Scan for the cell matching the given text and deliver its (X, Y) coordinate at center. 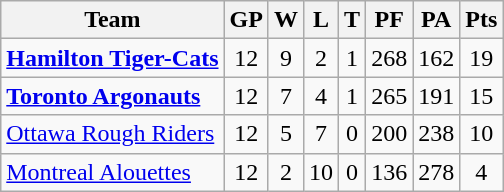
L (320, 20)
19 (482, 58)
Montreal Alouettes (112, 172)
PF (390, 20)
W (286, 20)
Pts (482, 20)
GP (246, 20)
15 (482, 96)
T (352, 20)
265 (390, 96)
9 (286, 58)
136 (390, 172)
162 (436, 58)
PA (436, 20)
Ottawa Rough Riders (112, 134)
278 (436, 172)
Team (112, 20)
238 (436, 134)
Hamilton Tiger-Cats (112, 58)
191 (436, 96)
200 (390, 134)
268 (390, 58)
5 (286, 134)
Toronto Argonauts (112, 96)
